From the cell containing the given text, extract its center point as (X, Y) coordinate. 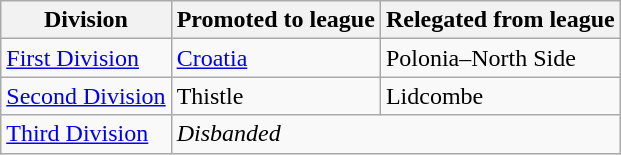
Promoted to league (276, 20)
Disbanded (396, 134)
Division (86, 20)
First Division (86, 58)
Relegated from league (500, 20)
Croatia (276, 58)
Second Division (86, 96)
Lidcombe (500, 96)
Polonia–North Side (500, 58)
Third Division (86, 134)
Thistle (276, 96)
